For the text-containing cell, return its midpoint in (X, Y) coordinate format. 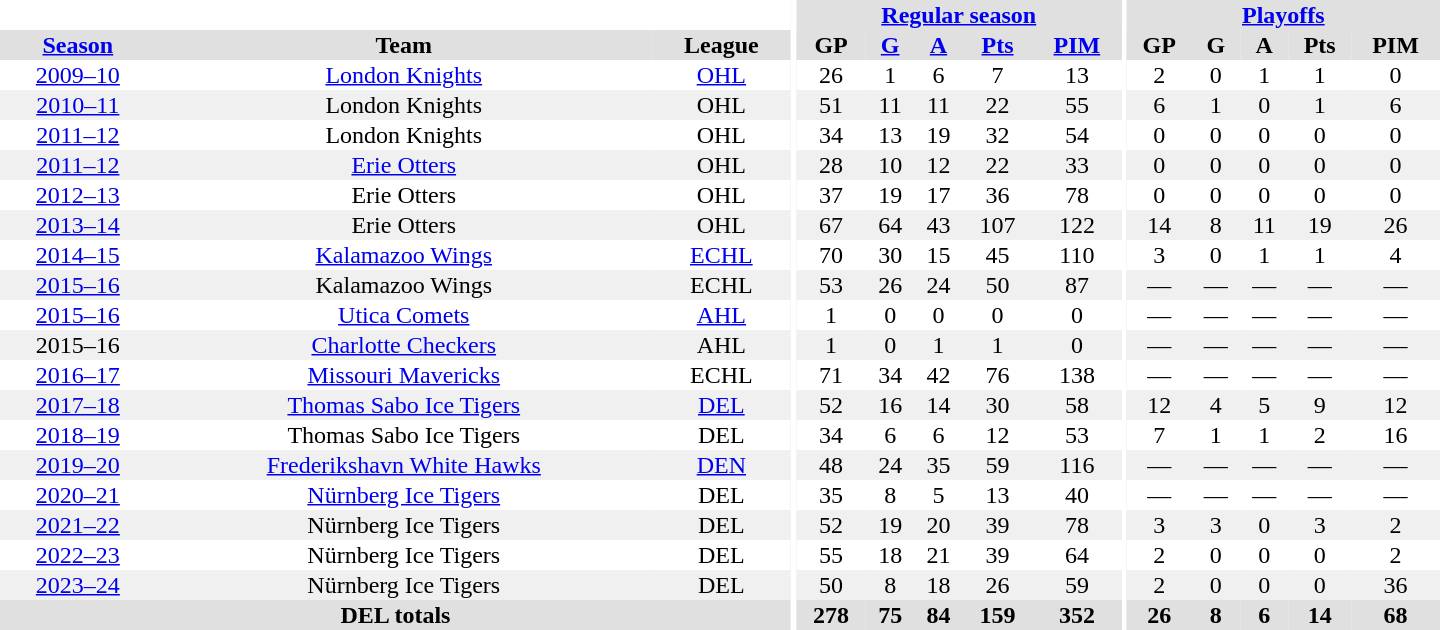
70 (831, 255)
2020–21 (78, 495)
87 (1076, 285)
2017–18 (78, 405)
Charlotte Checkers (404, 345)
122 (1076, 225)
2013–14 (78, 225)
2023–24 (78, 585)
71 (831, 375)
Season (78, 45)
2018–19 (78, 435)
159 (998, 615)
17 (938, 195)
10 (890, 165)
84 (938, 615)
League (722, 45)
352 (1076, 615)
2010–11 (78, 105)
21 (938, 555)
40 (1076, 495)
43 (938, 225)
107 (998, 225)
DEN (722, 465)
110 (1076, 255)
45 (998, 255)
Team (404, 45)
33 (1076, 165)
42 (938, 375)
Regular season (958, 15)
2019–20 (78, 465)
68 (1396, 615)
32 (998, 135)
Frederikshavn White Hawks (404, 465)
2022–23 (78, 555)
138 (1076, 375)
9 (1320, 405)
2009–10 (78, 75)
37 (831, 195)
2012–13 (78, 195)
Playoffs (1284, 15)
54 (1076, 135)
67 (831, 225)
278 (831, 615)
51 (831, 105)
28 (831, 165)
Utica Comets (404, 315)
58 (1076, 405)
2016–17 (78, 375)
116 (1076, 465)
75 (890, 615)
48 (831, 465)
20 (938, 525)
2014–15 (78, 255)
2021–22 (78, 525)
DEL totals (396, 615)
15 (938, 255)
76 (998, 375)
Missouri Mavericks (404, 375)
